Locate the cell with the specified text and output its [x, y] center coordinate. 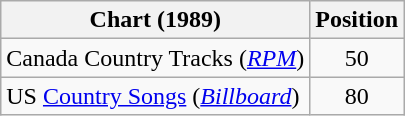
Canada Country Tracks (RPM) [156, 58]
50 [357, 58]
80 [357, 96]
Position [357, 20]
Chart (1989) [156, 20]
US Country Songs (Billboard) [156, 96]
